Extract the [x, y] coordinate from the center of the cell holding the provided text.  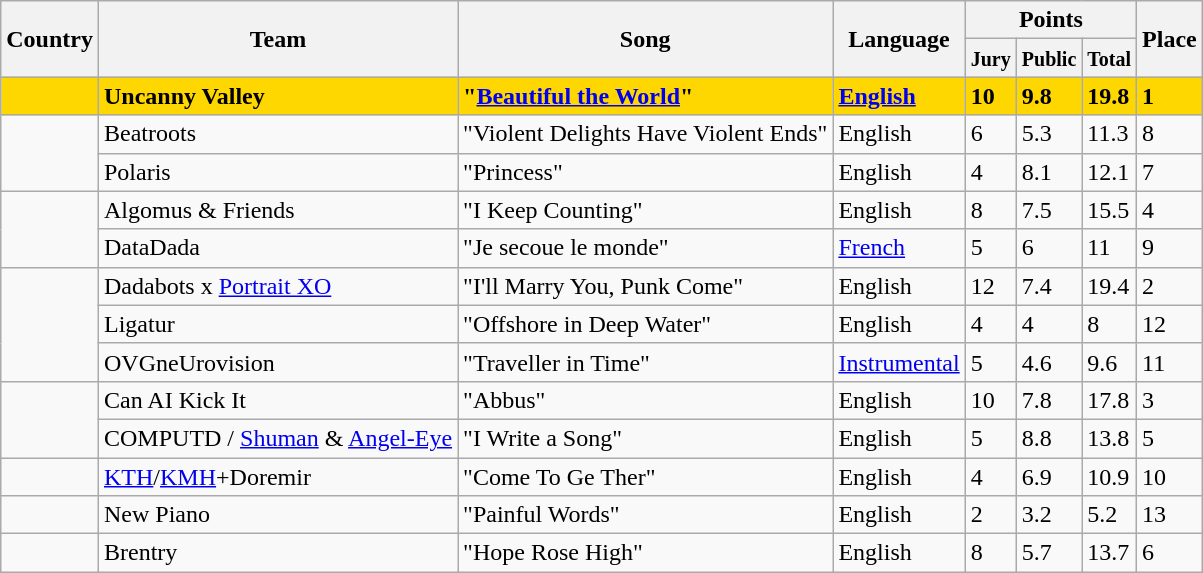
9.8 [1049, 96]
Total [1110, 58]
French [899, 248]
"I'll Marry You, Punk Come" [646, 286]
"I Keep Counting" [646, 210]
6.9 [1049, 477]
"Offshore in Deep Water" [646, 324]
"Hope Rose High" [646, 553]
DataDada [278, 248]
7.8 [1049, 400]
8.8 [1049, 438]
Public [1049, 58]
Beatroots [278, 134]
9 [1170, 248]
Ligatur [278, 324]
17.8 [1110, 400]
"I Write a Song" [646, 438]
Uncanny Valley [278, 96]
"Abbus" [646, 400]
COMPUTD / Shuman & Angel-Eye [278, 438]
10.9 [1110, 477]
"Beautiful the World" [646, 96]
Can AI Kick It [278, 400]
19.4 [1110, 286]
"Violent Delights Have Violent Ends" [646, 134]
Jury [990, 58]
3.2 [1049, 515]
8.1 [1049, 172]
Points [1050, 20]
Team [278, 39]
Song [646, 39]
"Je secoue le monde" [646, 248]
7.5 [1049, 210]
"Painful Words" [646, 515]
13.8 [1110, 438]
Brentry [278, 553]
Country [50, 39]
19.8 [1110, 96]
Polaris [278, 172]
Dadabots x Portrait XO [278, 286]
5.7 [1049, 553]
7.4 [1049, 286]
New Piano [278, 515]
"Come To Ge Ther" [646, 477]
4.6 [1049, 362]
Algomus & Friends [278, 210]
13 [1170, 515]
"Princess" [646, 172]
3 [1170, 400]
12.1 [1110, 172]
1 [1170, 96]
OVGneUrovision [278, 362]
11.3 [1110, 134]
15.5 [1110, 210]
Instrumental [899, 362]
5.3 [1049, 134]
Language [899, 39]
7 [1170, 172]
KTH/KMH+Doremir [278, 477]
Place [1170, 39]
13.7 [1110, 553]
9.6 [1110, 362]
"Traveller in Time" [646, 362]
5.2 [1110, 515]
